Extract the [X, Y] coordinate from the center of the cell holding the provided text.  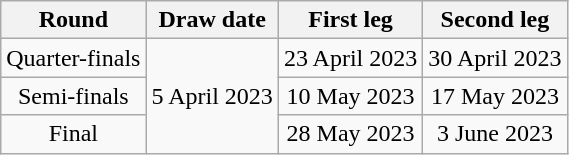
Round [74, 20]
3 June 2023 [495, 134]
Semi-finals [74, 96]
17 May 2023 [495, 96]
5 April 2023 [212, 96]
Second leg [495, 20]
30 April 2023 [495, 58]
23 April 2023 [350, 58]
Quarter-finals [74, 58]
10 May 2023 [350, 96]
Final [74, 134]
28 May 2023 [350, 134]
First leg [350, 20]
Draw date [212, 20]
